Extract the (X, Y) coordinate from the center of the cell holding the provided text.  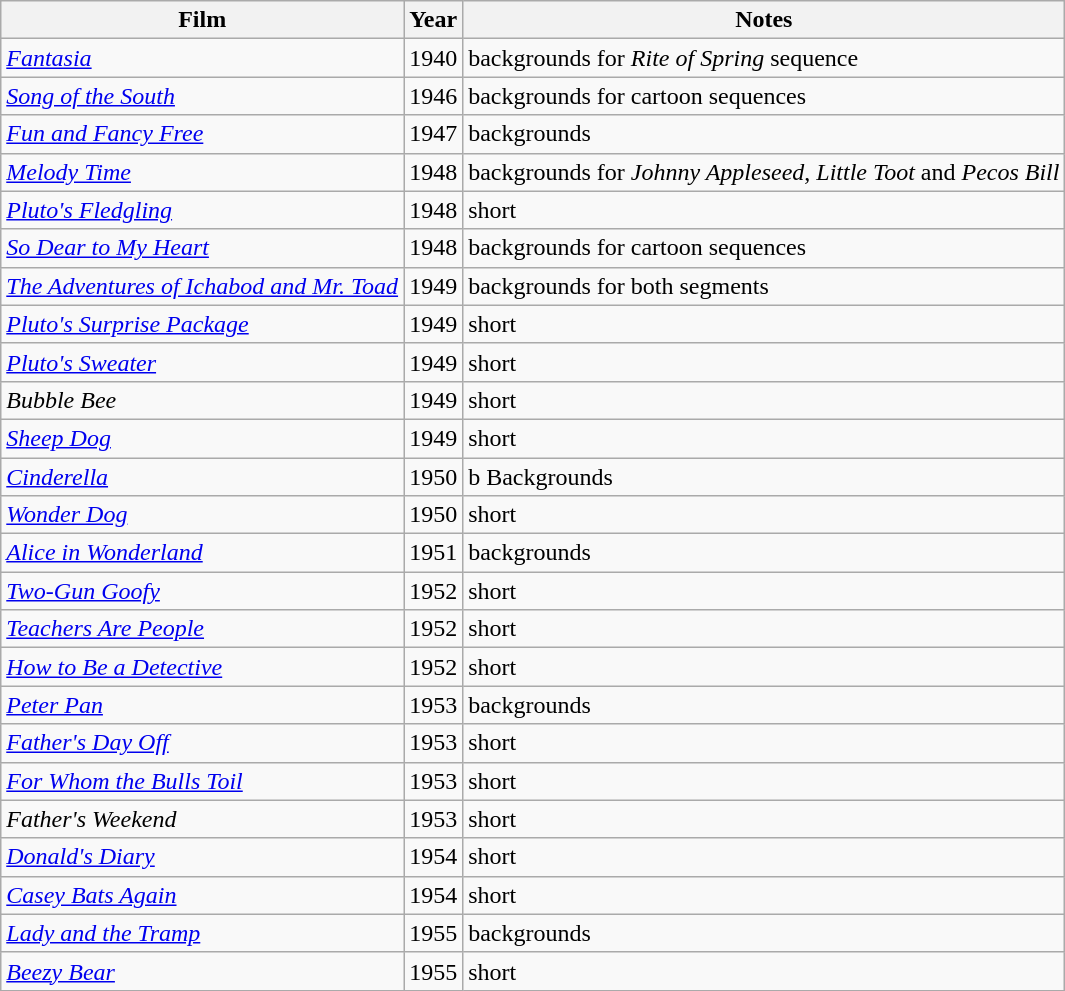
1947 (434, 134)
So Dear to My Heart (202, 248)
Song of the South (202, 96)
Casey Bats Again (202, 895)
The Adventures of Ichabod and Mr. Toad (202, 286)
Film (202, 20)
How to Be a Detective (202, 667)
Fantasia (202, 58)
b Backgrounds (764, 477)
Year (434, 20)
Cinderella (202, 477)
Sheep Dog (202, 438)
Fun and Fancy Free (202, 134)
Beezy Bear (202, 971)
Peter Pan (202, 705)
Two-Gun Goofy (202, 591)
Pluto's Sweater (202, 362)
Wonder Dog (202, 515)
Donald's Diary (202, 857)
Notes (764, 20)
Teachers Are People (202, 629)
Pluto's Surprise Package (202, 324)
Father's Weekend (202, 819)
Lady and the Tramp (202, 933)
Pluto's Fledgling (202, 210)
backgrounds for Johnny Appleseed, Little Toot and Pecos Bill (764, 172)
Bubble Bee (202, 400)
Father's Day Off (202, 743)
Alice in Wonderland (202, 553)
1940 (434, 58)
backgrounds for both segments (764, 286)
1946 (434, 96)
Melody Time (202, 172)
1951 (434, 553)
backgrounds for Rite of Spring sequence (764, 58)
For Whom the Bulls Toil (202, 781)
